Return (X, Y) of the center of cell containing provided text 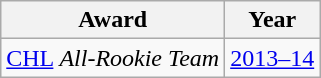
2013–14 (272, 58)
Year (272, 20)
CHL All-Rookie Team (113, 58)
Award (113, 20)
